Determine the [X, Y] coordinate at the center of the cell enclosing the given text.  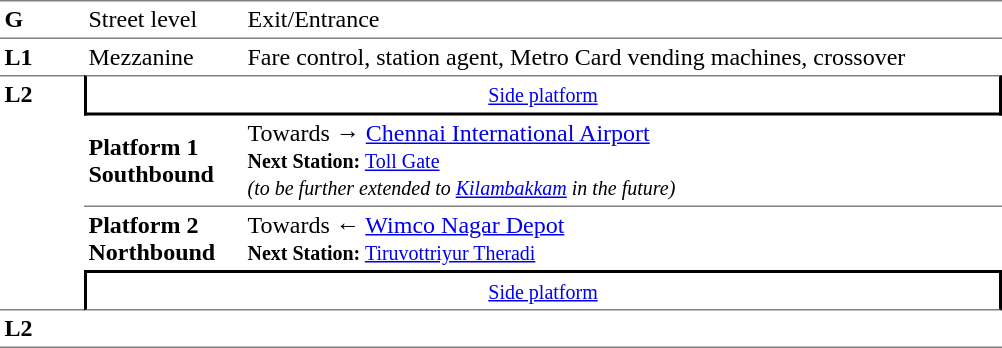
L1 [42, 57]
Towards → Chennai International AirportNext Station: Toll Gate(to be further extended to Kilambakkam in the future) [622, 162]
Mezzanine [164, 57]
Platform 1Southbound [164, 162]
Exit/Entrance [622, 20]
Fare control, station agent, Metro Card vending machines, crossover [622, 57]
Platform 2Northbound [164, 238]
Street level [164, 20]
Towards ← Wimco Nagar DepotNext Station: Tiruvottriyur Theradi [622, 238]
G [42, 20]
